Find where the given text appears and provide that cell's center as (X, Y) coordinate. 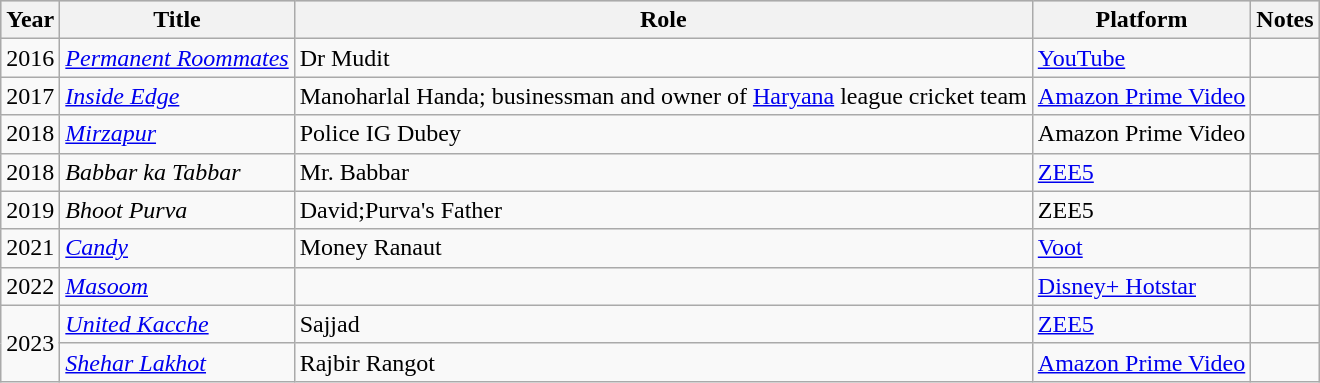
Babbar ka Tabbar (177, 172)
2021 (30, 248)
Dr Mudit (663, 58)
Sajjad (663, 324)
2022 (30, 286)
United Kacche (177, 324)
Manoharlal Handa; businessman and owner of Haryana league cricket team (663, 96)
Role (663, 20)
YouTube (1141, 58)
Masoom (177, 286)
Police IG Dubey (663, 134)
Money Ranaut (663, 248)
Disney+ Hotstar (1141, 286)
Voot (1141, 248)
2016 (30, 58)
Shehar Lakhot (177, 362)
Title (177, 20)
Rajbir Rangot (663, 362)
Candy (177, 248)
2019 (30, 210)
Notes (1285, 20)
Year (30, 20)
Mirzapur (177, 134)
Platform (1141, 20)
David;Purva's Father (663, 210)
Mr. Babbar (663, 172)
Inside Edge (177, 96)
Bhoot Purva (177, 210)
2023 (30, 343)
2017 (30, 96)
Permanent Roommates (177, 58)
